Determine the [x, y] coordinate at the center of the cell enclosing the given text.  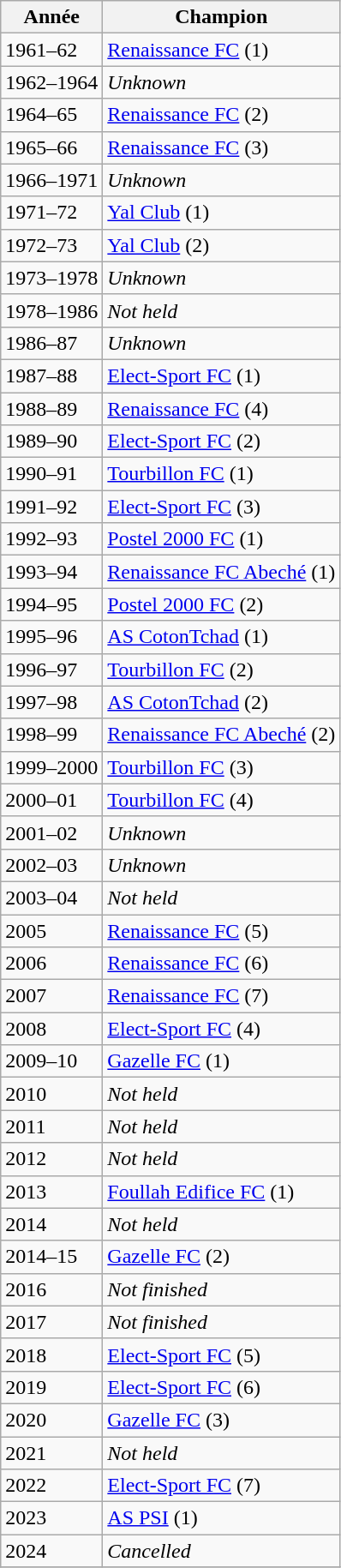
1966–1971 [51, 180]
Année [51, 17]
Champion [221, 17]
Tourbillon FC (1) [221, 474]
Gazelle FC (1) [221, 1061]
Renaissance FC Abeché (1) [221, 572]
Renaissance FC (3) [221, 147]
2002–03 [51, 865]
Renaissance FC Abeché (2) [221, 735]
2000–01 [51, 800]
1994–95 [51, 604]
Postel 2000 FC (2) [221, 604]
2017 [51, 1322]
Tourbillon FC (4) [221, 800]
1987–88 [51, 375]
2010 [51, 1094]
Tourbillon FC (3) [221, 767]
1972–73 [51, 245]
Renaissance FC (5) [221, 930]
Elect-Sport FC (6) [221, 1387]
2011 [51, 1126]
1991–92 [51, 507]
2012 [51, 1159]
1962–1964 [51, 82]
Gazelle FC (2) [221, 1257]
Elect-Sport FC (5) [221, 1355]
Renaissance FC (4) [221, 409]
Elect-Sport FC (1) [221, 375]
2014–15 [51, 1257]
1988–89 [51, 409]
1978–1986 [51, 310]
2003–04 [51, 898]
AS CotonTchad (2) [221, 702]
Gazelle FC (3) [221, 1420]
2014 [51, 1224]
2023 [51, 1518]
Elect-Sport FC (3) [221, 507]
2001–02 [51, 832]
2013 [51, 1192]
1990–91 [51, 474]
Renaissance FC (6) [221, 964]
1971–72 [51, 213]
Cancelled [221, 1551]
Renaissance FC (1) [221, 50]
2021 [51, 1453]
2005 [51, 930]
1995–96 [51, 637]
Renaissance FC (2) [221, 115]
1992–93 [51, 539]
2024 [51, 1551]
1961–62 [51, 50]
1998–99 [51, 735]
2009–10 [51, 1061]
2020 [51, 1420]
Yal Club (2) [221, 245]
1973–1978 [51, 278]
1986–87 [51, 343]
1993–94 [51, 572]
Elect-Sport FC (4) [221, 1029]
2018 [51, 1355]
Yal Club (1) [221, 213]
Postel 2000 FC (1) [221, 539]
2007 [51, 996]
Tourbillon FC (2) [221, 670]
AS PSI (1) [221, 1518]
1965–66 [51, 147]
1964–65 [51, 115]
1997–98 [51, 702]
Elect-Sport FC (7) [221, 1486]
1989–90 [51, 442]
2019 [51, 1387]
Renaissance FC (7) [221, 996]
AS CotonTchad (1) [221, 637]
2022 [51, 1486]
Elect-Sport FC (2) [221, 442]
2006 [51, 964]
2016 [51, 1289]
2008 [51, 1029]
1999–2000 [51, 767]
Foullah Edifice FC (1) [221, 1192]
1996–97 [51, 670]
